From the cell containing the given text, extract its center point as [X, Y] coordinate. 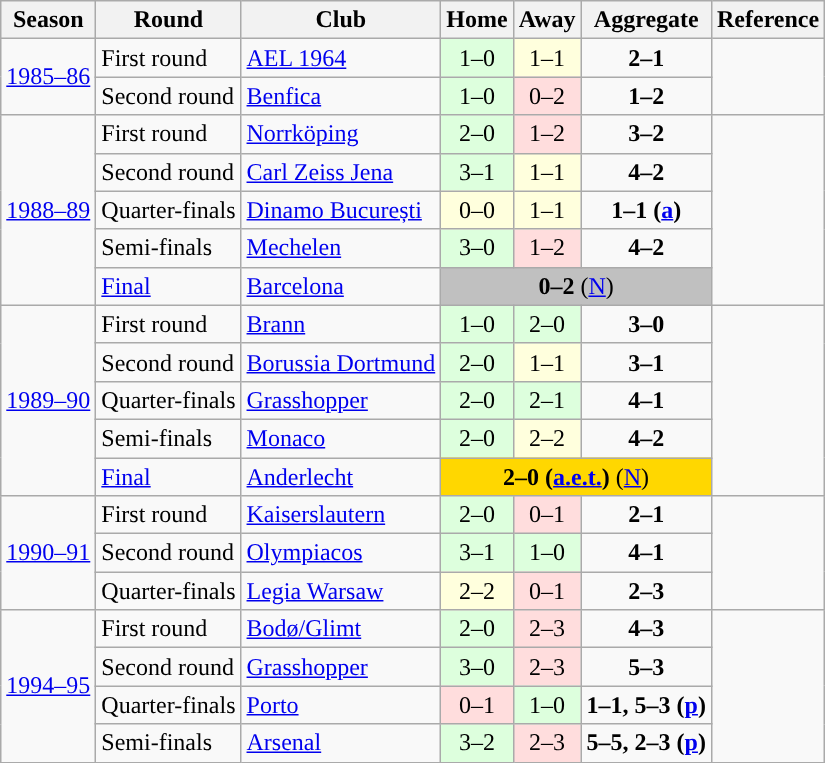
Mechelen [341, 248]
4–3 [646, 629]
Dinamo București [341, 210]
0–2 (N) [576, 286]
Away [547, 20]
Aggregate [646, 20]
Olympiacos [341, 553]
1988–89 [48, 210]
1990–91 [48, 553]
Monaco [341, 438]
2–0 (a.e.t.) (N) [576, 477]
5–3 [646, 667]
Benfica [341, 96]
Borussia Dortmund [341, 362]
Round [168, 20]
Barcelona [341, 286]
Carl Zeiss Jena [341, 172]
0–0 [477, 210]
Club [341, 20]
AEL 1964 [341, 58]
0–2 [547, 96]
Bodø/Glimt [341, 629]
1985–86 [48, 77]
Norrköping [341, 134]
5–5, 2–3 (p) [646, 743]
Brann [341, 324]
Kaiserslautern [341, 515]
Season [48, 20]
1–1, 5–3 (p) [646, 705]
Anderlecht [341, 477]
Legia Warsaw [341, 591]
Porto [341, 705]
1989–90 [48, 400]
1994–95 [48, 686]
Arsenal [341, 743]
Home [477, 20]
1–1 (a) [646, 210]
Reference [768, 20]
